Provide the [X, Y] coordinate of the cell's center where the given text is located.  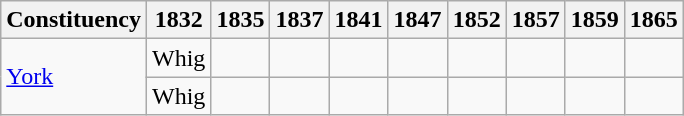
1857 [536, 20]
1837 [300, 20]
1841 [358, 20]
1852 [476, 20]
1832 [178, 20]
1859 [594, 20]
Constituency [74, 20]
1847 [418, 20]
York [74, 77]
1865 [654, 20]
1835 [240, 20]
